Capture the cell that displays the provided text and extract its (X, Y) central coordinate. 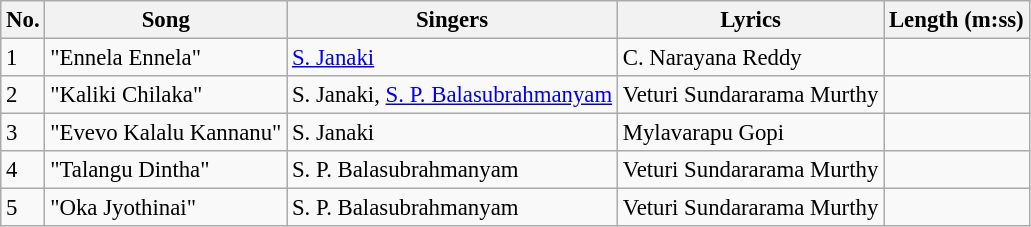
Lyrics (750, 20)
"Talangu Dintha" (166, 170)
"Ennela Ennela" (166, 58)
4 (23, 170)
Mylavarapu Gopi (750, 133)
"Oka Jyothinai" (166, 208)
Length (m:ss) (956, 20)
S. Janaki, S. P. Balasubrahmanyam (452, 95)
"Kaliki Chilaka" (166, 95)
Singers (452, 20)
5 (23, 208)
1 (23, 58)
3 (23, 133)
No. (23, 20)
2 (23, 95)
Song (166, 20)
C. Narayana Reddy (750, 58)
"Evevo Kalalu Kannanu" (166, 133)
